Search for the cell housing the specified text and yield its (x, y) center coordinate. 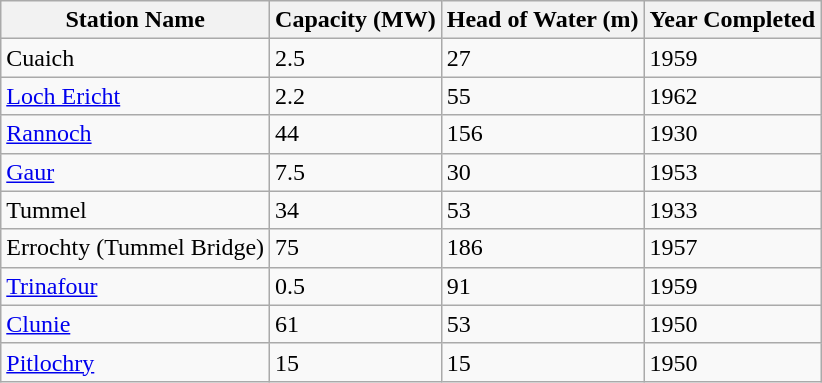
1962 (732, 96)
1953 (732, 172)
Year Completed (732, 20)
Station Name (136, 20)
186 (542, 248)
1957 (732, 248)
91 (542, 286)
34 (356, 210)
Loch Ericht (136, 96)
55 (542, 96)
Trinafour (136, 286)
2.5 (356, 58)
Errochty (Tummel Bridge) (136, 248)
Pitlochry (136, 362)
Head of Water (m) (542, 20)
1933 (732, 210)
2.2 (356, 96)
7.5 (356, 172)
Gaur (136, 172)
61 (356, 324)
Rannoch (136, 134)
27 (542, 58)
Capacity (MW) (356, 20)
Clunie (136, 324)
0.5 (356, 286)
1930 (732, 134)
75 (356, 248)
44 (356, 134)
30 (542, 172)
Tummel (136, 210)
156 (542, 134)
Cuaich (136, 58)
